Extract the [x, y] coordinate from the center of the cell holding the provided text.  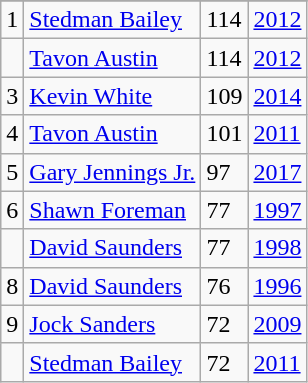
1996 [278, 286]
2009 [278, 324]
Shawn Foreman [112, 210]
8 [12, 286]
6 [12, 210]
Jock Sanders [112, 324]
109 [224, 96]
9 [12, 324]
76 [224, 286]
2014 [278, 96]
Kevin White [112, 96]
3 [12, 96]
4 [12, 134]
Gary Jennings Jr. [112, 172]
101 [224, 134]
5 [12, 172]
1998 [278, 248]
1 [12, 20]
1997 [278, 210]
97 [224, 172]
2017 [278, 172]
